Scan for the cell matching the given text and deliver its (x, y) coordinate at center. 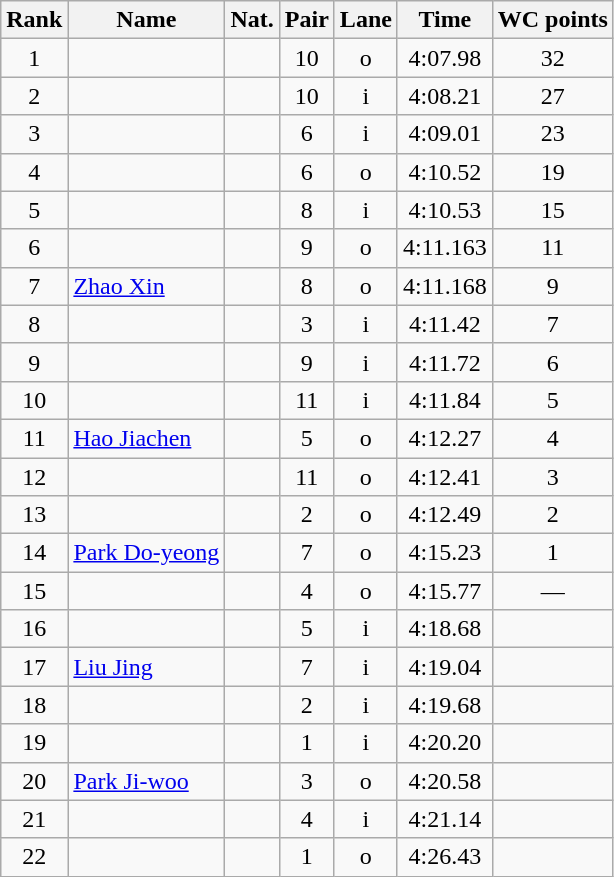
4:11.72 (444, 362)
4:21.14 (444, 819)
Pair (306, 20)
17 (34, 667)
— (552, 591)
4:08.21 (444, 96)
Liu Jing (146, 667)
Time (444, 20)
16 (34, 629)
Nat. (252, 20)
Park Do-yeong (146, 553)
4:10.52 (444, 172)
4:12.27 (444, 438)
Park Ji-woo (146, 781)
4:12.41 (444, 477)
4:09.01 (444, 134)
4:26.43 (444, 857)
Name (146, 20)
4:15.77 (444, 591)
Hao Jiachen (146, 438)
4:20.58 (444, 781)
21 (34, 819)
12 (34, 477)
Rank (34, 20)
4:11.42 (444, 324)
27 (552, 96)
4:11.163 (444, 248)
14 (34, 553)
4:18.68 (444, 629)
4:19.04 (444, 667)
22 (34, 857)
13 (34, 515)
4:19.68 (444, 705)
Zhao Xin (146, 286)
18 (34, 705)
23 (552, 134)
4:11.168 (444, 286)
4:15.23 (444, 553)
WC points (552, 20)
Lane (366, 20)
4:11.84 (444, 400)
32 (552, 58)
4:20.20 (444, 743)
4:12.49 (444, 515)
20 (34, 781)
4:07.98 (444, 58)
4:10.53 (444, 210)
